Return the [X, Y] coordinate for the center point of the cell that contains the specified text.  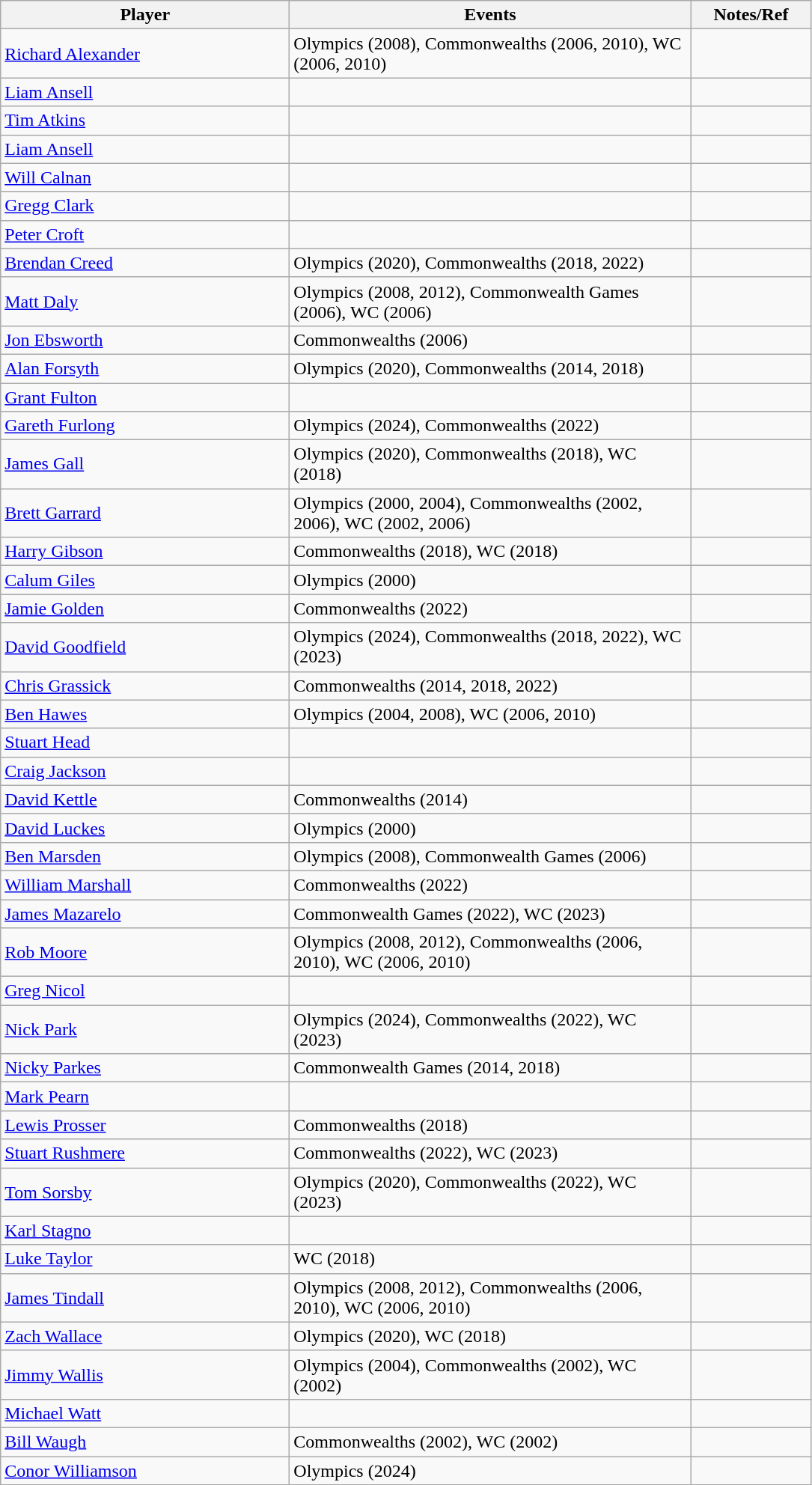
Olympics (2000, 2004), Commonwealths (2002, 2006), WC (2002, 2006) [490, 513]
Olympics (2024), Commonwealths (2018, 2022), WC (2023) [490, 647]
Tom Sorsby [145, 1192]
Mark Pearn [145, 1097]
Commonwealths (2002), WC (2002) [490, 1442]
Chris Grassick [145, 686]
Craig Jackson [145, 771]
Calum Giles [145, 580]
James Tindall [145, 1298]
Player [145, 15]
Commonwealths (2014) [490, 799]
Harry Gibson [145, 552]
Commonwealths (2022), WC (2023) [490, 1153]
Grant Fulton [145, 397]
Olympics (2004), Commonwealths (2002), WC (2002) [490, 1374]
Olympics (2020), Commonwealths (2014, 2018) [490, 368]
Ben Hawes [145, 714]
Michael Watt [145, 1413]
Jimmy Wallis [145, 1374]
Rob Moore [145, 952]
Events [490, 15]
Olympics (2004, 2008), WC (2006, 2010) [490, 714]
David Kettle [145, 799]
Olympics (2008), Commonwealths (2006, 2010), WC (2006, 2010) [490, 54]
Olympics (2020), Commonwealths (2018, 2022) [490, 263]
Ben Marsden [145, 856]
Olympics (2024), Commonwealths (2022), WC (2023) [490, 1030]
Stuart Rushmere [145, 1153]
WC (2018) [490, 1259]
Jamie Golden [145, 609]
Commonwealths (2018), WC (2018) [490, 552]
Commonwealths (2018) [490, 1125]
Tim Atkins [145, 121]
Zach Wallace [145, 1336]
Will Calnan [145, 177]
Commonwealth Games (2014, 2018) [490, 1068]
Luke Taylor [145, 1259]
Matt Daly [145, 301]
Brendan Creed [145, 263]
Nick Park [145, 1030]
Jon Ebsworth [145, 340]
Bill Waugh [145, 1442]
David Goodfield [145, 647]
Olympics (2020), Commonwealths (2022), WC (2023) [490, 1192]
Olympics (2008, 2012), Commonwealth Games (2006), WC (2006) [490, 301]
Olympics (2024) [490, 1471]
James Gall [145, 464]
Stuart Head [145, 742]
Olympics (2020), WC (2018) [490, 1336]
Gareth Furlong [145, 426]
David Luckes [145, 828]
William Marshall [145, 885]
James Mazarelo [145, 914]
Nicky Parkes [145, 1068]
Greg Nicol [145, 991]
Gregg Clark [145, 206]
Karl Stagno [145, 1231]
Commonwealths (2014, 2018, 2022) [490, 686]
Alan Forsyth [145, 368]
Commonwealth Games (2022), WC (2023) [490, 914]
Olympics (2008), Commonwealth Games (2006) [490, 856]
Lewis Prosser [145, 1125]
Brett Garrard [145, 513]
Peter Croft [145, 234]
Olympics (2024), Commonwealths (2022) [490, 426]
Richard Alexander [145, 54]
Conor Williamson [145, 1471]
Olympics (2020), Commonwealths (2018), WC (2018) [490, 464]
Notes/Ref [751, 15]
Commonwealths (2006) [490, 340]
